From the cell containing the given text, extract its center point as [X, Y] coordinate. 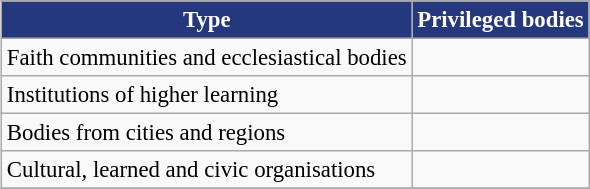
Bodies from cities and regions [207, 133]
Cultural, learned and civic organisations [207, 170]
Type [207, 20]
Faith communities and ecclesiastical bodies [207, 58]
Institutions of higher learning [207, 95]
Privileged bodies [500, 20]
